Identify which cell holds the provided text, then report its (X, Y) central coordinate. 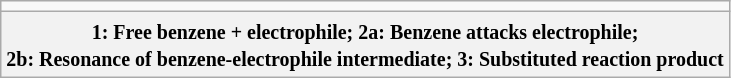
1: Free benzene + electrophile; 2a: Benzene attacks electrophile;2b: Resonance of benzene-electrophile intermediate; 3: Substituted reaction product (366, 44)
